Detect which cell encompasses the target text, then output its [X, Y] center coordinate. 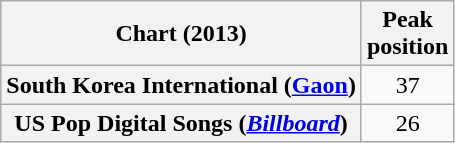
37 [407, 85]
26 [407, 123]
US Pop Digital Songs (Billboard) [182, 123]
Peakposition [407, 34]
South Korea International (Gaon) [182, 85]
Chart (2013) [182, 34]
